Determine the [x, y] coordinate at the center of the cell enclosing the given text.  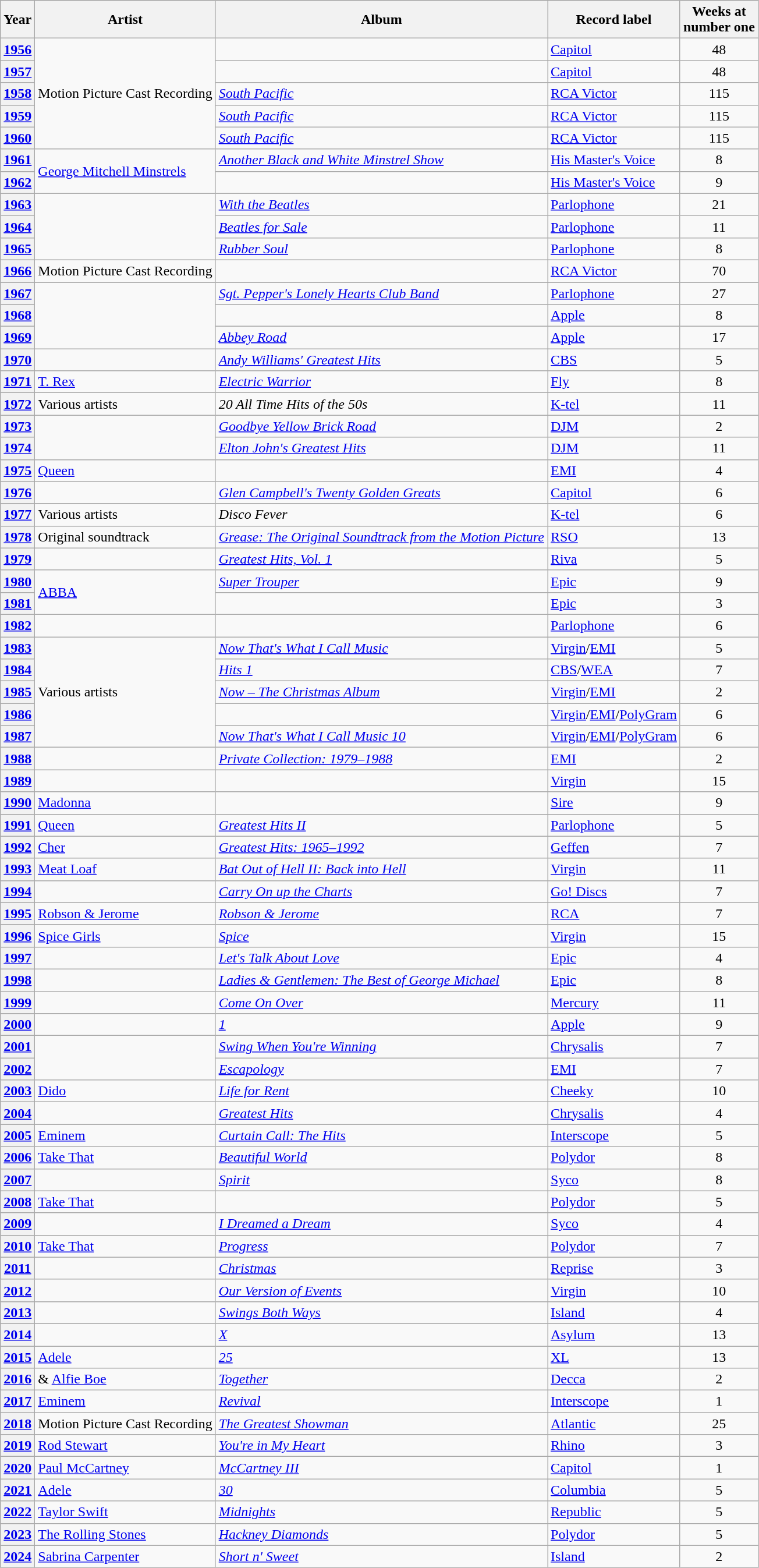
2016 [17, 1379]
2006 [17, 1158]
1972 [17, 404]
1995 [17, 914]
1981 [17, 603]
Disco Fever [381, 515]
Revival [381, 1401]
Andy Williams' Greatest Hits [381, 360]
Progress [381, 1246]
1998 [17, 980]
Private Collection: 1979–1988 [381, 759]
Meat Loaf [125, 869]
2010 [17, 1246]
Madonna [125, 803]
1959 [17, 116]
Beautiful World [381, 1158]
Short n' Sweet [381, 1556]
1958 [17, 94]
Columbia [613, 1490]
2003 [17, 1091]
& Alfie Boe [125, 1379]
Decca [613, 1379]
Now That's What I Call Music 10 [381, 737]
Christmas [381, 1268]
Ladies & Gentlemen: The Best of George Michael [381, 980]
1957 [17, 72]
2000 [17, 1025]
1979 [17, 559]
1994 [17, 891]
Fly [613, 382]
2019 [17, 1446]
Geffen [613, 847]
2007 [17, 1180]
1987 [17, 737]
RSO [613, 537]
2017 [17, 1401]
I Dreamed a Dream [381, 1224]
Spice [381, 936]
Electric Warrior [381, 382]
Goodbye Yellow Brick Road [381, 426]
Greatest Hits: 1965–1992 [381, 847]
Grease: The Original Soundtrack from the Motion Picture [381, 537]
Weeks atnumber one [719, 20]
Carry On up the Charts [381, 891]
Cheeky [613, 1091]
Swing When You're Winning [381, 1047]
Mercury [613, 1002]
2009 [17, 1224]
2014 [17, 1335]
Now – The Christmas Album [381, 692]
1967 [17, 293]
Bat Out of Hell II: Back into Hell [381, 869]
1985 [17, 692]
Greatest Hits II [381, 825]
Spirit [381, 1180]
1973 [17, 426]
1965 [17, 249]
1964 [17, 226]
Spice Girls [125, 936]
2018 [17, 1424]
Come On Over [381, 1002]
Rubber Soul [381, 249]
2001 [17, 1047]
1960 [17, 138]
Dido [125, 1091]
McCartney III [381, 1468]
1969 [17, 338]
2015 [17, 1357]
1991 [17, 825]
Sabrina Carpenter [125, 1556]
The Rolling Stones [125, 1534]
17 [719, 338]
Super Trouper [381, 581]
Glen Campbell's Twenty Golden Greats [381, 493]
Sire [613, 803]
Record label [613, 20]
Sgt. Pepper's Lonely Hearts Club Band [381, 293]
1971 [17, 382]
2023 [17, 1534]
Elton John's Greatest Hits [381, 448]
2021 [17, 1490]
1980 [17, 581]
1997 [17, 958]
RCA [613, 914]
Republic [613, 1512]
X [381, 1335]
1993 [17, 869]
1968 [17, 316]
1963 [17, 204]
2020 [17, 1468]
Beatles for Sale [381, 226]
1962 [17, 182]
2011 [17, 1268]
Hackney Diamonds [381, 1534]
1992 [17, 847]
Hits 1 [381, 670]
Go! Discs [613, 891]
CBS [613, 360]
The Greatest Showman [381, 1424]
Life for Rent [381, 1091]
1990 [17, 803]
Abbey Road [381, 338]
2004 [17, 1113]
Cher [125, 847]
1989 [17, 781]
1986 [17, 714]
1976 [17, 493]
70 [719, 271]
Riva [613, 559]
Reprise [613, 1268]
1984 [17, 670]
Curtain Call: The Hits [381, 1135]
1970 [17, 360]
2012 [17, 1290]
Rod Stewart [125, 1446]
Greatest Hits [381, 1113]
ABBA [125, 592]
1956 [17, 49]
1977 [17, 515]
Let's Talk About Love [381, 958]
Rhino [613, 1446]
Escapology [381, 1069]
27 [719, 293]
1978 [17, 537]
1983 [17, 648]
2022 [17, 1512]
Paul McCartney [125, 1468]
Artist [125, 20]
21 [719, 204]
1961 [17, 160]
Another Black and White Minstrel Show [381, 160]
Taylor Swift [125, 1512]
1975 [17, 470]
20 All Time Hits of the 50s [381, 404]
Together [381, 1379]
2008 [17, 1202]
Year [17, 20]
T. Rex [125, 382]
Original soundtrack [125, 537]
Album [381, 20]
1988 [17, 759]
George Mitchell Minstrels [125, 171]
CBS/WEA [613, 670]
1966 [17, 271]
2002 [17, 1069]
Midnights [381, 1512]
Asylum [613, 1335]
You're in My Heart [381, 1446]
Our Version of Events [381, 1290]
Greatest Hits, Vol. 1 [381, 559]
1982 [17, 625]
Now That's What I Call Music [381, 648]
2013 [17, 1312]
Atlantic [613, 1424]
XL [613, 1357]
30 [381, 1490]
1974 [17, 448]
Swings Both Ways [381, 1312]
With the Beatles [381, 204]
2024 [17, 1556]
2005 [17, 1135]
1999 [17, 1002]
1996 [17, 936]
